Pinpoint the cell where the given text exists, returning its [x, y] midpoint coordinate. 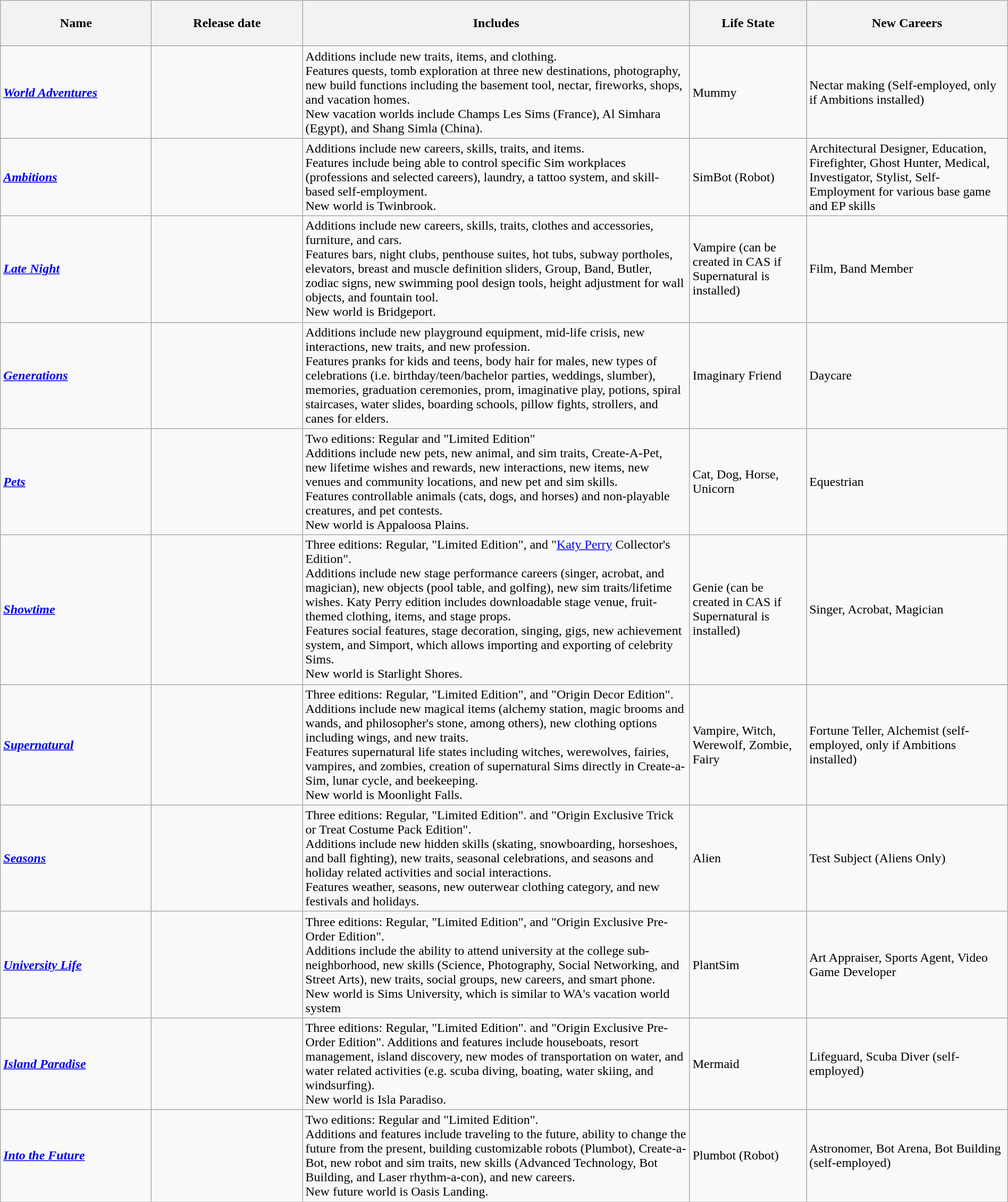
Vampire (can be created in CAS if Supernatural is installed) [747, 269]
Cat, Dog, Horse, Unicorn [747, 482]
Showtime [76, 609]
Astronomer, Bot Arena, Bot Building (self-employed) [907, 1156]
Ambitions [76, 177]
Imaginary Friend [747, 375]
Vampire, Witch, Werewolf, Zombie, Fairy [747, 744]
Generations [76, 375]
Singer, Acrobat, Magician [907, 609]
Daycare [907, 375]
Into the Future [76, 1156]
Film, Band Member [907, 269]
Nectar making (Self-employed, only if Ambitions installed) [907, 93]
Seasons [76, 858]
Genie (can be created in CAS if Supernatural is installed) [747, 609]
PlantSim [747, 964]
Mermaid [747, 1063]
Art Appraiser, Sports Agent, Video Game Developer [907, 964]
Supernatural [76, 744]
Lifeguard, Scuba Diver (self-employed) [907, 1063]
New Careers [907, 23]
Test Subject (Aliens Only) [907, 858]
Release date [227, 23]
Mummy [747, 93]
Plumbot (Robot) [747, 1156]
SimBot (Robot) [747, 177]
Fortune Teller, Alchemist (self-employed, only if Ambitions installed) [907, 744]
Life State [747, 23]
World Adventures [76, 93]
Alien [747, 858]
Island Paradise [76, 1063]
Architectural Designer, Education, Firefighter, Ghost Hunter, Medical, Investigator, Stylist, Self-Employment for various base game and EP skills [907, 177]
Equestrian [907, 482]
Late Night [76, 269]
Name [76, 23]
Pets [76, 482]
University Life [76, 964]
Includes [496, 23]
